Return (x, y) of the center of cell containing provided text 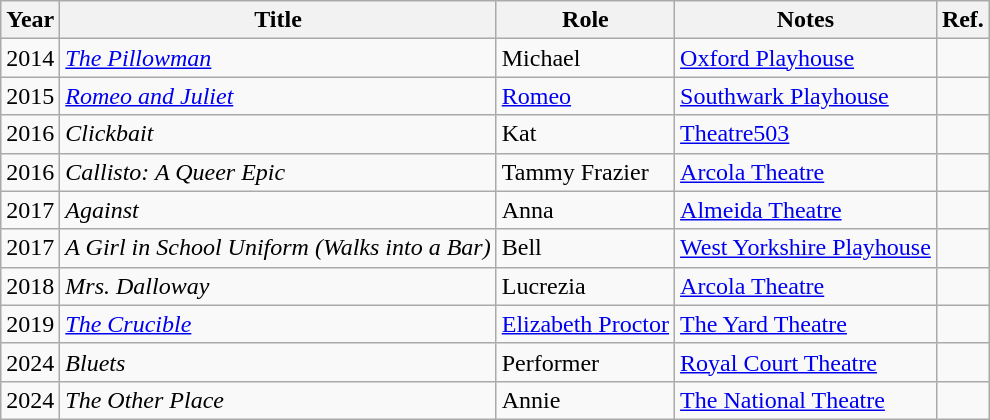
2018 (30, 286)
Almeida Theatre (806, 210)
Year (30, 20)
Annie (585, 400)
Role (585, 20)
Royal Court Theatre (806, 362)
Ref. (962, 20)
Southwark Playhouse (806, 96)
Bluets (278, 362)
Mrs. Dalloway (278, 286)
Anna (585, 210)
2015 (30, 96)
Tammy Frazier (585, 172)
The Pillowman (278, 58)
The Crucible (278, 324)
Clickbait (278, 134)
Michael (585, 58)
Lucrezia (585, 286)
Callisto: A Queer Epic (278, 172)
Romeo and Juliet (278, 96)
Against (278, 210)
Oxford Playhouse (806, 58)
The Other Place (278, 400)
Romeo (585, 96)
2019 (30, 324)
Theatre503 (806, 134)
2014 (30, 58)
West Yorkshire Playhouse (806, 248)
The National Theatre (806, 400)
Elizabeth Proctor (585, 324)
Kat (585, 134)
Title (278, 20)
Bell (585, 248)
The Yard Theatre (806, 324)
Performer (585, 362)
Notes (806, 20)
A Girl in School Uniform (Walks into a Bar) (278, 248)
